Capture the cell that displays the provided text and extract its [X, Y] central coordinate. 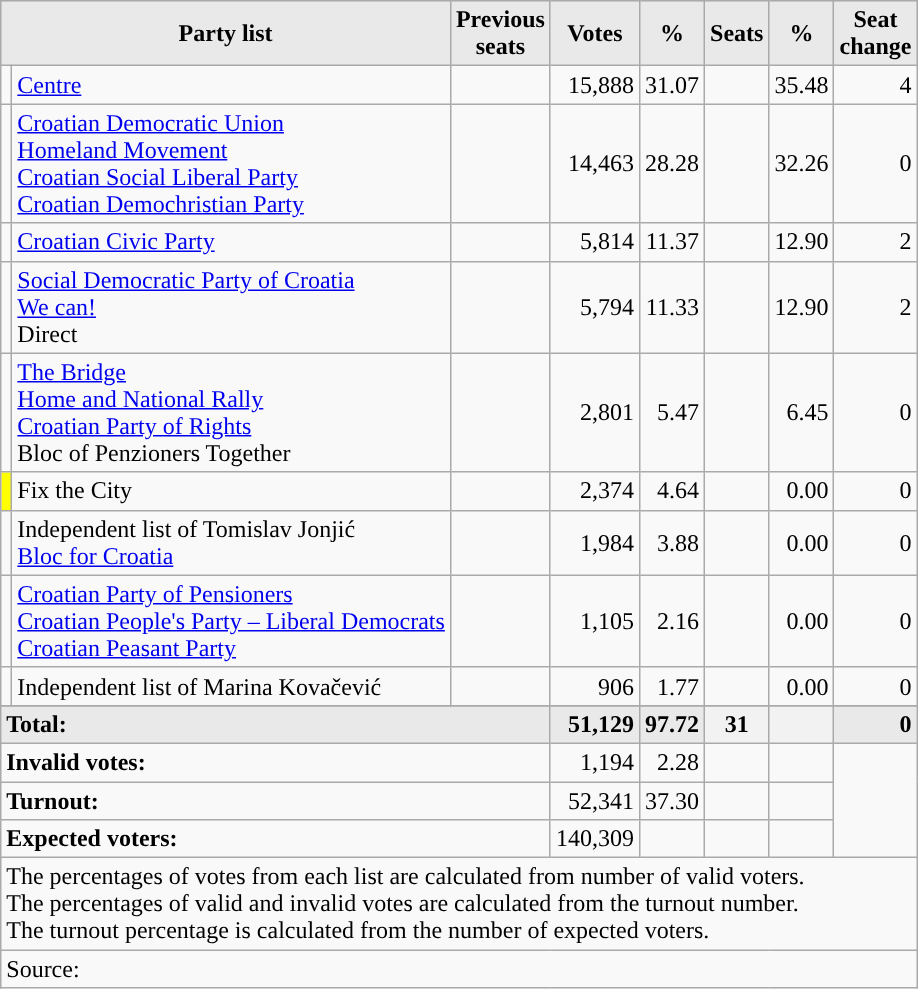
Croatian Party of Pensioners Croatian People's Party – Liberal Democrats Croatian Peasant Party [232, 621]
5.47 [672, 412]
31 [737, 724]
Turnout: [276, 801]
Croatian Civic Party [232, 242]
Previousseats [500, 34]
14,463 [594, 164]
1.77 [672, 686]
37.30 [672, 801]
1,105 [594, 621]
1,984 [594, 542]
Fix the City [232, 491]
1,194 [594, 762]
28.28 [672, 164]
140,309 [594, 839]
97.72 [672, 724]
4 [876, 85]
2,801 [594, 412]
31.07 [672, 85]
15,888 [594, 85]
The Bridge Home and National Rally Croatian Party of Rights Bloc of Penzioners Together [232, 412]
Party list [226, 34]
Seats [737, 34]
2,374 [594, 491]
11.37 [672, 242]
Independent list of Tomislav Jonjić Bloc for Croatia [232, 542]
32.26 [802, 164]
4.64 [672, 491]
35.48 [802, 85]
Social Democratic Party of Croatia We can! Direct [232, 307]
5,814 [594, 242]
11.33 [672, 307]
Centre [232, 85]
Invalid votes: [276, 762]
2.28 [672, 762]
52,341 [594, 801]
Independent list of Marina Kovačević [232, 686]
Total: [276, 724]
3.88 [672, 542]
Croatian Democratic Union Homeland Movement Croatian Social Liberal Party Croatian Demochristian Party [232, 164]
5,794 [594, 307]
Source: [459, 969]
51,129 [594, 724]
Expected voters: [276, 839]
Seatchange [876, 34]
6.45 [802, 412]
906 [594, 686]
2.16 [672, 621]
Votes [594, 34]
